Scan for the cell matching the given text and deliver its [X, Y] coordinate at center. 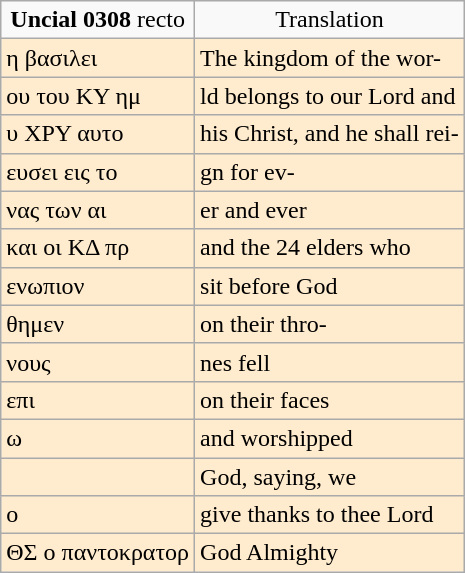
νους [98, 362]
Translation [330, 20]
The kingdom of the wor- [330, 58]
Uncial 0308 recto [98, 20]
η βασιλει [98, 58]
God, saying, we [330, 477]
και οι ΚΔ πρ [98, 248]
επι [98, 400]
ευσει εις το [98, 172]
give thanks to thee Lord [330, 515]
υ ΧΡΥ αυτο [98, 134]
ΘΣ ο παντοκρατορ [98, 553]
nes fell [330, 362]
and worshipped [330, 438]
and the 24 elders who [330, 248]
θημεν [98, 324]
er and ever [330, 210]
his Christ, and he shall rei- [330, 134]
ενωπιον [98, 286]
ου του ΚΥ ημ [98, 96]
νας των αι [98, 210]
ο [98, 515]
ω [98, 438]
ld belongs to our Lord and [330, 96]
sit before God [330, 286]
God Almighty [330, 553]
gn for ev- [330, 172]
on their thro- [330, 324]
on their faces [330, 400]
